Identify which cell holds the provided text, then report its [x, y] central coordinate. 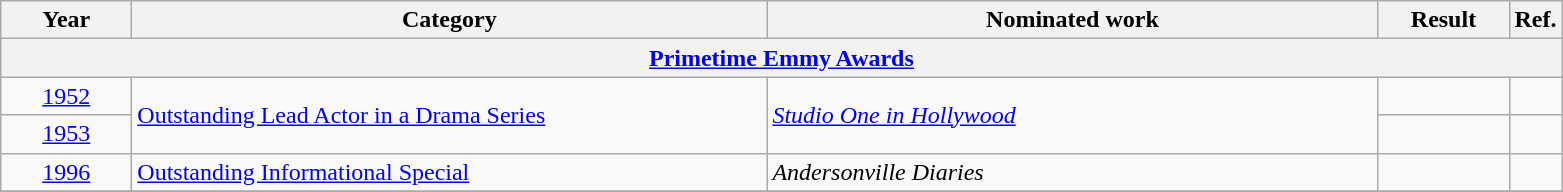
Ref. [1536, 20]
1996 [66, 172]
Year [66, 20]
Andersonville Diaries [1072, 172]
Result [1444, 20]
Outstanding Lead Actor in a Drama Series [450, 115]
Studio One in Hollywood [1072, 115]
Category [450, 20]
1952 [66, 96]
Outstanding Informational Special [450, 172]
1953 [66, 134]
Nominated work [1072, 20]
Primetime Emmy Awards [782, 58]
